Return the [x, y] coordinate for the center point of the cell that contains the specified text.  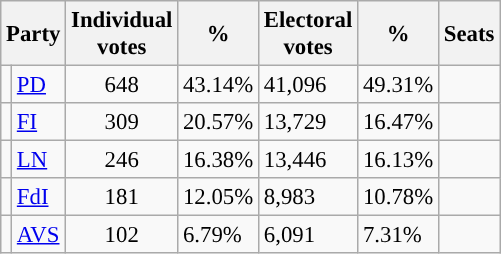
PD [39, 85]
43.14% [218, 85]
AVS [39, 235]
16.13% [398, 160]
309 [122, 122]
648 [122, 85]
16.47% [398, 122]
LN [39, 160]
8,983 [308, 197]
41,096 [308, 85]
20.57% [218, 122]
13,446 [308, 160]
7.31% [398, 235]
Seats [468, 34]
FI [39, 122]
12.05% [218, 197]
181 [122, 197]
6,091 [308, 235]
246 [122, 160]
Electoralvotes [308, 34]
10.78% [398, 197]
16.38% [218, 160]
Party [34, 34]
Individualvotes [122, 34]
FdI [39, 197]
6.79% [218, 235]
102 [122, 235]
49.31% [398, 85]
13,729 [308, 122]
